Extract the (x, y) coordinate from the center of the cell holding the provided text.  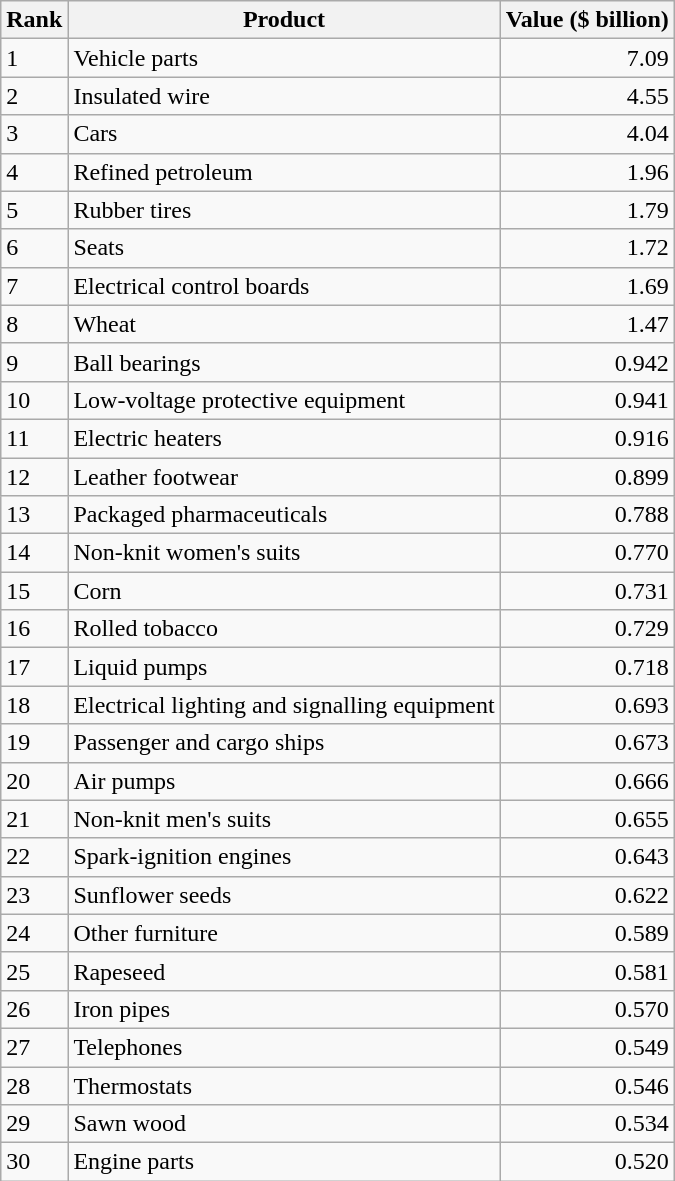
8 (34, 324)
25 (34, 971)
0.666 (587, 781)
Vehicle parts (284, 58)
0.942 (587, 362)
Thermostats (284, 1085)
5 (34, 210)
Electric heaters (284, 438)
11 (34, 438)
Other furniture (284, 933)
0.731 (587, 591)
0.589 (587, 933)
0.729 (587, 629)
22 (34, 857)
12 (34, 477)
Electrical lighting and signalling equipment (284, 705)
1.79 (587, 210)
Sunflower seeds (284, 895)
Sawn wood (284, 1124)
Wheat (284, 324)
0.770 (587, 553)
7 (34, 286)
Spark-ignition engines (284, 857)
13 (34, 515)
0.520 (587, 1162)
4 (34, 172)
29 (34, 1124)
0.622 (587, 895)
Rolled tobacco (284, 629)
21 (34, 819)
3 (34, 134)
Ball bearings (284, 362)
Engine parts (284, 1162)
10 (34, 400)
0.546 (587, 1085)
Leather footwear (284, 477)
Telephones (284, 1047)
1.47 (587, 324)
Insulated wire (284, 96)
15 (34, 591)
0.916 (587, 438)
0.581 (587, 971)
Seats (284, 248)
0.570 (587, 1009)
20 (34, 781)
0.941 (587, 400)
Value ($ billion) (587, 20)
7.09 (587, 58)
Non-knit men's suits (284, 819)
9 (34, 362)
0.643 (587, 857)
Iron pipes (284, 1009)
Product (284, 20)
1.69 (587, 286)
Corn (284, 591)
Rubber tires (284, 210)
28 (34, 1085)
0.899 (587, 477)
0.718 (587, 667)
16 (34, 629)
0.534 (587, 1124)
Refined petroleum (284, 172)
Electrical control boards (284, 286)
1.72 (587, 248)
0.693 (587, 705)
27 (34, 1047)
Liquid pumps (284, 667)
17 (34, 667)
Low-voltage protective equipment (284, 400)
0.549 (587, 1047)
26 (34, 1009)
1.96 (587, 172)
2 (34, 96)
Packaged pharmaceuticals (284, 515)
0.655 (587, 819)
Air pumps (284, 781)
0.673 (587, 743)
18 (34, 705)
6 (34, 248)
19 (34, 743)
Cars (284, 134)
Non-knit women's suits (284, 553)
24 (34, 933)
Rank (34, 20)
23 (34, 895)
Passenger and cargo ships (284, 743)
Rapeseed (284, 971)
30 (34, 1162)
0.788 (587, 515)
4.55 (587, 96)
14 (34, 553)
1 (34, 58)
4.04 (587, 134)
